Determine the [X, Y] coordinate at the center of the cell enclosing the given text.  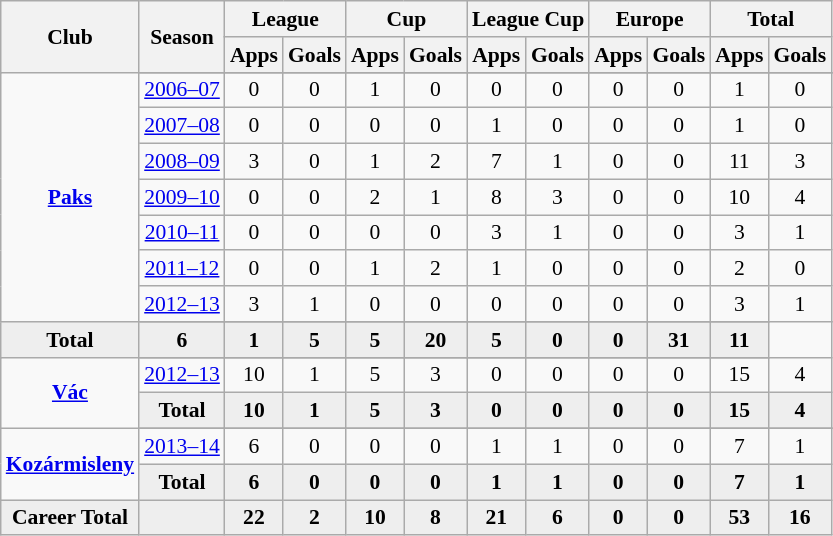
16 [800, 518]
2009–10 [182, 197]
2010–11 [182, 233]
Paks [70, 196]
Club [70, 36]
League [286, 19]
Season [182, 36]
Kozármisleny [70, 464]
53 [739, 518]
Cup [406, 19]
Career Total [70, 518]
2007–08 [182, 126]
Europe [650, 19]
Vác [70, 392]
31 [678, 340]
League Cup [528, 19]
2006–07 [182, 90]
2011–12 [182, 269]
20 [436, 340]
2013–14 [182, 447]
22 [254, 518]
21 [496, 518]
2008–09 [182, 162]
